Extract the (x, y) coordinate from the center of the cell holding the provided text.  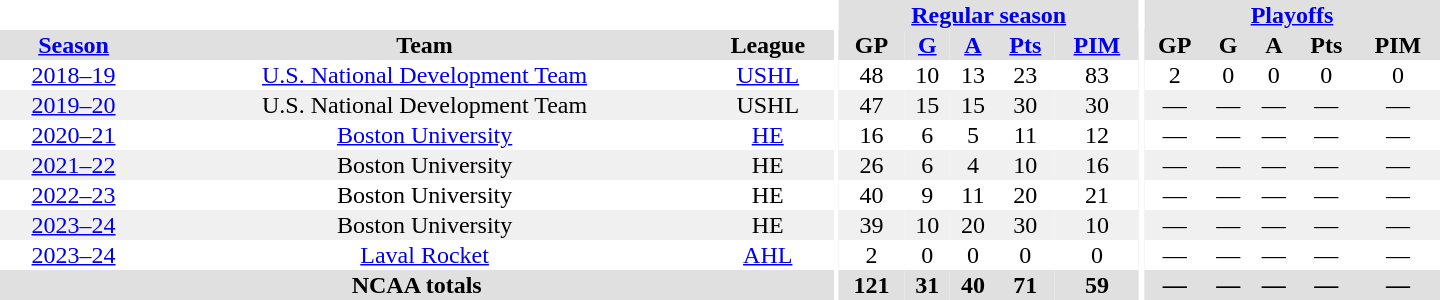
AHL (768, 255)
2021–22 (74, 165)
Playoffs (1292, 15)
2022–23 (74, 195)
League (768, 45)
39 (871, 225)
48 (871, 75)
Team (424, 45)
121 (871, 285)
23 (1026, 75)
12 (1097, 135)
13 (973, 75)
83 (1097, 75)
71 (1026, 285)
26 (871, 165)
Laval Rocket (424, 255)
NCAA totals (416, 285)
59 (1097, 285)
31 (927, 285)
2019–20 (74, 105)
5 (973, 135)
2018–19 (74, 75)
47 (871, 105)
9 (927, 195)
21 (1097, 195)
4 (973, 165)
Season (74, 45)
Regular season (988, 15)
2020–21 (74, 135)
